Search for the cell housing the specified text and yield its [x, y] center coordinate. 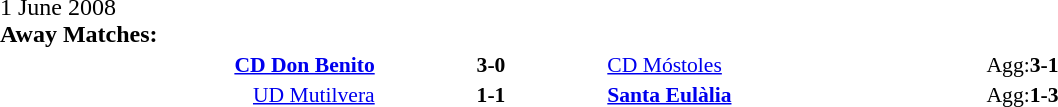
3-0 [492, 64]
CD Móstoles [795, 64]
